Scan for the cell matching the given text and deliver its (x, y) coordinate at center. 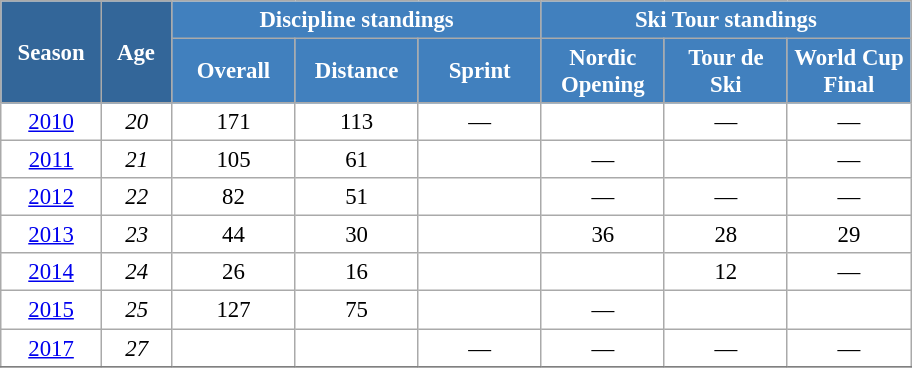
171 (234, 122)
22 (136, 197)
2017 (52, 348)
127 (234, 310)
World CupFinal (848, 72)
29 (848, 235)
Tour deSki (726, 72)
44 (234, 235)
75 (356, 310)
51 (356, 197)
61 (356, 160)
Overall (234, 72)
Season (52, 52)
105 (234, 160)
2013 (52, 235)
Ski Tour standings (726, 20)
36 (602, 235)
2010 (52, 122)
30 (356, 235)
26 (234, 273)
24 (136, 273)
Sprint (480, 72)
21 (136, 160)
Discipline standings (356, 20)
Distance (356, 72)
2012 (52, 197)
28 (726, 235)
82 (234, 197)
27 (136, 348)
113 (356, 122)
23 (136, 235)
Age (136, 52)
2011 (52, 160)
12 (726, 273)
2014 (52, 273)
25 (136, 310)
NordicOpening (602, 72)
16 (356, 273)
20 (136, 122)
2015 (52, 310)
